Determine the [x, y] coordinate at the center of the cell enclosing the given text.  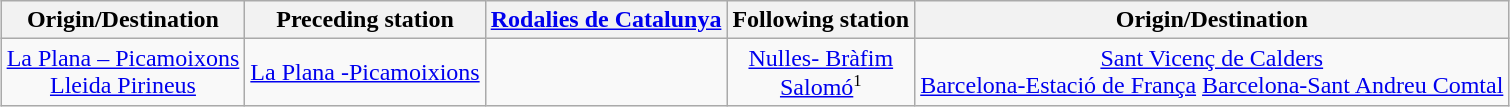
La Plana -Picamoixions [365, 72]
Nulles- BràfimSalomó1 [821, 72]
Rodalies de Catalunya [606, 20]
Following station [821, 20]
La Plana – PicamoixonsLleida Pirineus [123, 72]
Sant Vicenç de CaldersBarcelona-Estació de França Barcelona-Sant Andreu Comtal [1212, 72]
Preceding station [365, 20]
